For the text-containing cell, return its midpoint in (X, Y) coordinate format. 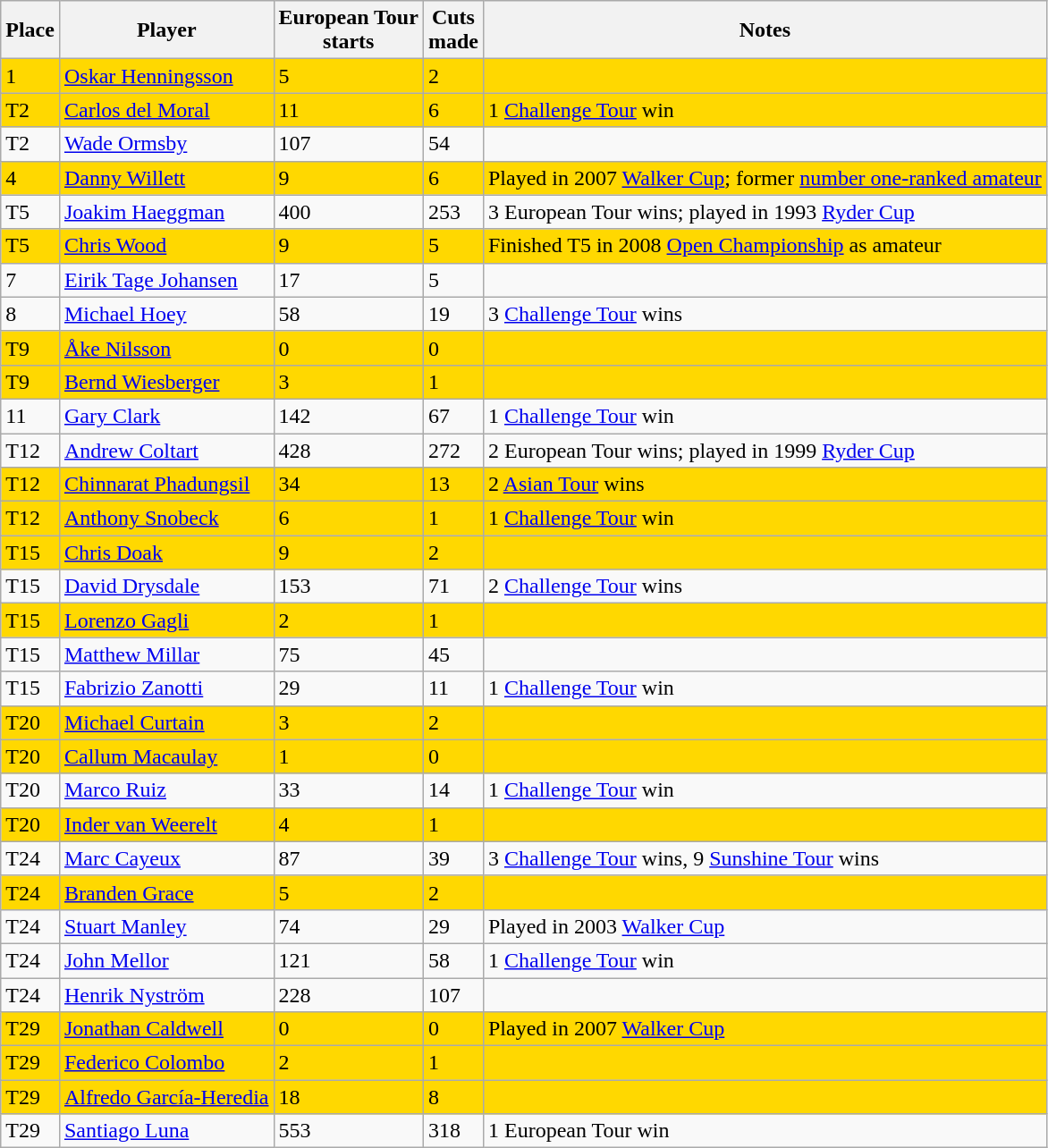
Henrik Nyström (166, 995)
Chris Doak (166, 553)
Played in 2003 Walker Cup (765, 926)
David Drysdale (166, 587)
Andrew Coltart (166, 450)
Branden Grace (166, 892)
Åke Nilsson (166, 348)
John Mellor (166, 960)
153 (349, 587)
Oskar Henningsson (166, 76)
European Tourstarts (349, 30)
17 (349, 280)
75 (349, 654)
1 European Tour win (765, 1131)
Bernd Wiesberger (166, 382)
Eirik Tage Johansen (166, 280)
Carlos del Moral (166, 110)
Federico Colombo (166, 1063)
33 (349, 790)
14 (452, 790)
142 (349, 416)
Chinnarat Phadungsil (166, 485)
74 (349, 926)
Played in 2007 Walker Cup; former number one-ranked amateur (765, 178)
400 (349, 212)
Gary Clark (166, 416)
428 (349, 450)
228 (349, 995)
45 (452, 654)
253 (452, 212)
Danny Willett (166, 178)
Michael Hoey (166, 314)
Played in 2007 Walker Cup (765, 1029)
13 (452, 485)
3 Challenge Tour wins, 9 Sunshine Tour wins (765, 858)
Place (30, 30)
19 (452, 314)
Alfredo García-Heredia (166, 1097)
Notes (765, 30)
34 (349, 485)
2 European Tour wins; played in 1999 Ryder Cup (765, 450)
67 (452, 416)
Wade Ormsby (166, 144)
Marco Ruiz (166, 790)
Callum Macaulay (166, 756)
121 (349, 960)
Fabrizio Zanotti (166, 688)
Finished T5 in 2008 Open Championship as amateur (765, 246)
Player (166, 30)
39 (452, 858)
Joakim Haeggman (166, 212)
Inder van Weerelt (166, 824)
87 (349, 858)
2 Asian Tour wins (765, 485)
Stuart Manley (166, 926)
Chris Wood (166, 246)
Anthony Snobeck (166, 519)
Cutsmade (452, 30)
7 (30, 280)
2 Challenge Tour wins (765, 587)
3 European Tour wins; played in 1993 Ryder Cup (765, 212)
Michael Curtain (166, 722)
Jonathan Caldwell (166, 1029)
272 (452, 450)
318 (452, 1131)
Marc Cayeux (166, 858)
Lorenzo Gagli (166, 620)
Santiago Luna (166, 1131)
18 (349, 1097)
553 (349, 1131)
54 (452, 144)
Matthew Millar (166, 654)
3 Challenge Tour wins (765, 314)
71 (452, 587)
